Determine the (X, Y) coordinate at the center of the cell enclosing the given text.  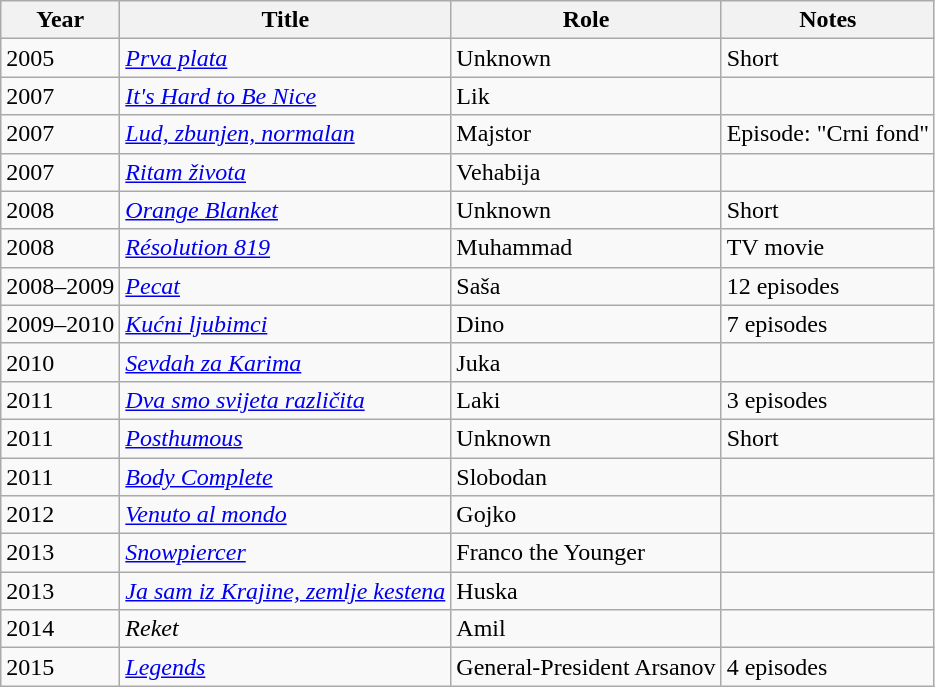
Legends (286, 667)
Dino (586, 324)
Muhammad (586, 248)
Kućni ljubimci (286, 324)
3 episodes (828, 400)
7 episodes (828, 324)
Title (286, 20)
2009–2010 (60, 324)
Prva plata (286, 58)
4 episodes (828, 667)
Snowpiercer (286, 553)
2015 (60, 667)
2014 (60, 629)
TV movie (828, 248)
Majstor (586, 134)
Role (586, 20)
Laki (586, 400)
Ritam života (286, 172)
Body Complete (286, 477)
12 episodes (828, 286)
Amil (586, 629)
General-President Arsanov (586, 667)
Venuto al mondo (286, 515)
2012 (60, 515)
Pecat (286, 286)
Sevdah za Karima (286, 362)
Huska (586, 591)
Vehabija (586, 172)
Posthumous (286, 438)
Résolution 819 (286, 248)
2005 (60, 58)
Dva smo svijeta različita (286, 400)
Saša (586, 286)
Ja sam iz Krajine, zemlje kestena (286, 591)
2010 (60, 362)
Reket (286, 629)
Year (60, 20)
Orange Blanket (286, 210)
Juka (586, 362)
Slobodan (586, 477)
Episode: "Crni fond" (828, 134)
Gojko (586, 515)
Lud, zbunjen, normalan (286, 134)
It's Hard to Be Nice (286, 96)
Franco the Younger (586, 553)
2008–2009 (60, 286)
Notes (828, 20)
Lik (586, 96)
